Locate the cell with the specified text and output its (X, Y) center coordinate. 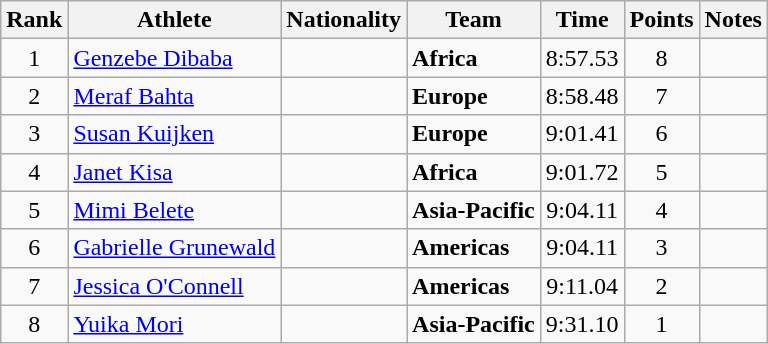
Meraf Bahta (174, 96)
Time (582, 20)
9:11.04 (582, 286)
Genzebe Dibaba (174, 58)
Athlete (174, 20)
Yuika Mori (174, 324)
Gabrielle Grunewald (174, 248)
8:58.48 (582, 96)
Susan Kuijken (174, 134)
Nationality (344, 20)
Points (662, 20)
9:01.41 (582, 134)
9:31.10 (582, 324)
Mimi Belete (174, 210)
Notes (733, 20)
9:01.72 (582, 172)
Team (474, 20)
Rank (34, 20)
Jessica O'Connell (174, 286)
Janet Kisa (174, 172)
8:57.53 (582, 58)
